Extract the (X, Y) coordinate from the center of the cell holding the provided text.  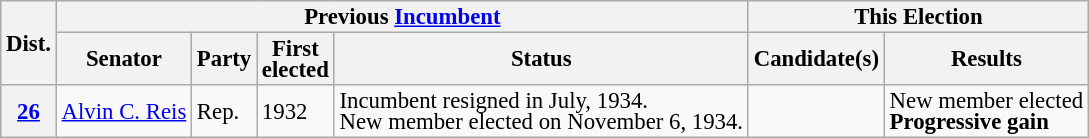
Previous Incumbent (402, 17)
Results (986, 60)
Incumbent resigned in July, 1934.New member elected on November 6, 1934. (541, 112)
This Election (918, 17)
Rep. (224, 112)
26 (29, 112)
Party (224, 60)
Senator (124, 60)
New member electedProgressive gain (986, 112)
Status (541, 60)
1932 (296, 112)
Alvin C. Reis (124, 112)
Dist. (29, 43)
Candidate(s) (816, 60)
Firstelected (296, 60)
